Identify which cell holds the provided text, then report its (x, y) central coordinate. 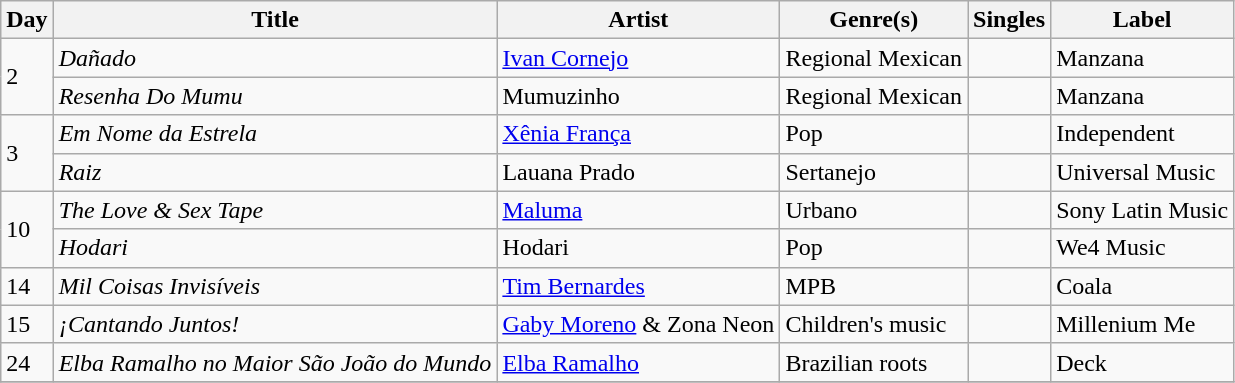
Urbano (874, 210)
Independent (1142, 134)
Singles (1010, 20)
Title (275, 20)
¡Cantando Juntos! (275, 324)
Elba Ramalho (638, 362)
Deck (1142, 362)
Sony Latin Music (1142, 210)
Tim Bernardes (638, 286)
Universal Music (1142, 172)
Maluma (638, 210)
Ivan Cornejo (638, 58)
14 (27, 286)
Xênia França (638, 134)
10 (27, 229)
Brazilian roots (874, 362)
Label (1142, 20)
Mumuzinho (638, 96)
Em Nome da Estrela (275, 134)
15 (27, 324)
Raiz (275, 172)
Millenium Me (1142, 324)
Children's music (874, 324)
Gaby Moreno & Zona Neon (638, 324)
Sertanejo (874, 172)
Coala (1142, 286)
Dañado (275, 58)
Resenha Do Mumu (275, 96)
Mil Coisas Invisíveis (275, 286)
Day (27, 20)
We4 Music (1142, 248)
Lauana Prado (638, 172)
MPB (874, 286)
2 (27, 77)
Genre(s) (874, 20)
Elba Ramalho no Maior São João do Mundo (275, 362)
Artist (638, 20)
24 (27, 362)
3 (27, 153)
The Love & Sex Tape (275, 210)
